Identify which cell holds the provided text, then report its [x, y] central coordinate. 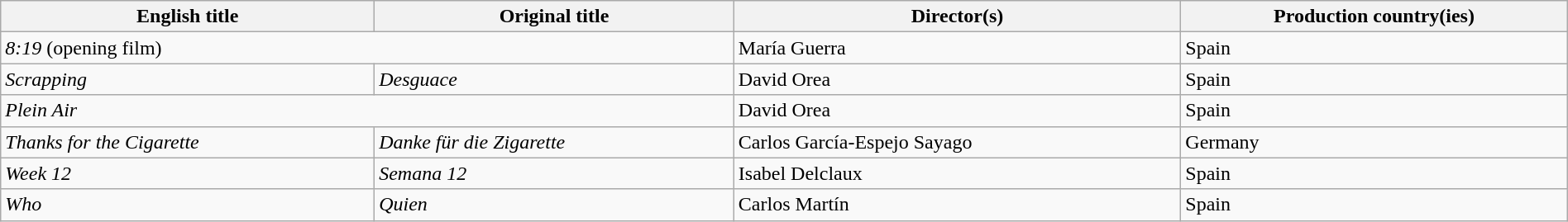
Carlos García-Espejo Sayago [957, 142]
Quien [554, 205]
Thanks for the Cigarette [188, 142]
English title [188, 17]
Desguace [554, 79]
Week 12 [188, 173]
8:19 (opening film) [367, 48]
Danke für die Zigarette [554, 142]
Plein Air [367, 111]
Director(s) [957, 17]
Isabel Delclaux [957, 173]
María Guerra [957, 48]
Semana 12 [554, 173]
Carlos Martín [957, 205]
Production country(ies) [1374, 17]
Original title [554, 17]
Germany [1374, 142]
Scrapping [188, 79]
Who [188, 205]
